For the text-containing cell, return its midpoint in (x, y) coordinate format. 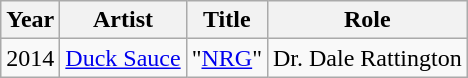
"NRG" (226, 58)
Duck Sauce (123, 58)
Artist (123, 20)
Title (226, 20)
Dr. Dale Rattington (367, 58)
Role (367, 20)
2014 (30, 58)
Year (30, 20)
